Return [X, Y] of the center of cell containing provided text 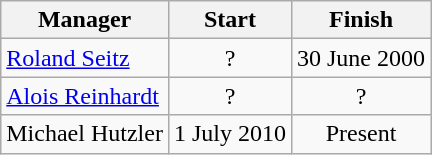
Start [230, 20]
1 July 2010 [230, 134]
Manager [85, 20]
Roland Seitz [85, 58]
Michael Hutzler [85, 134]
30 June 2000 [360, 58]
Present [360, 134]
Alois Reinhardt [85, 96]
Finish [360, 20]
